Pinpoint the cell where the given text exists, returning its (x, y) midpoint coordinate. 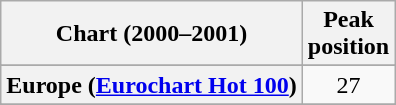
Peakposition (348, 34)
27 (348, 85)
Chart (2000–2001) (152, 34)
Europe (Eurochart Hot 100) (152, 85)
